Pinpoint the cell where the given text exists, returning its [X, Y] midpoint coordinate. 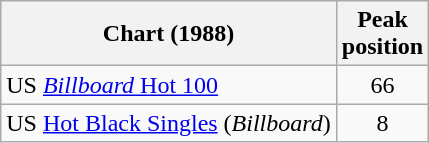
US Hot Black Singles (Billboard) [169, 123]
US Billboard Hot 100 [169, 85]
Chart (1988) [169, 34]
8 [382, 123]
66 [382, 85]
Peakposition [382, 34]
